Return [x, y] of the center of cell containing provided text 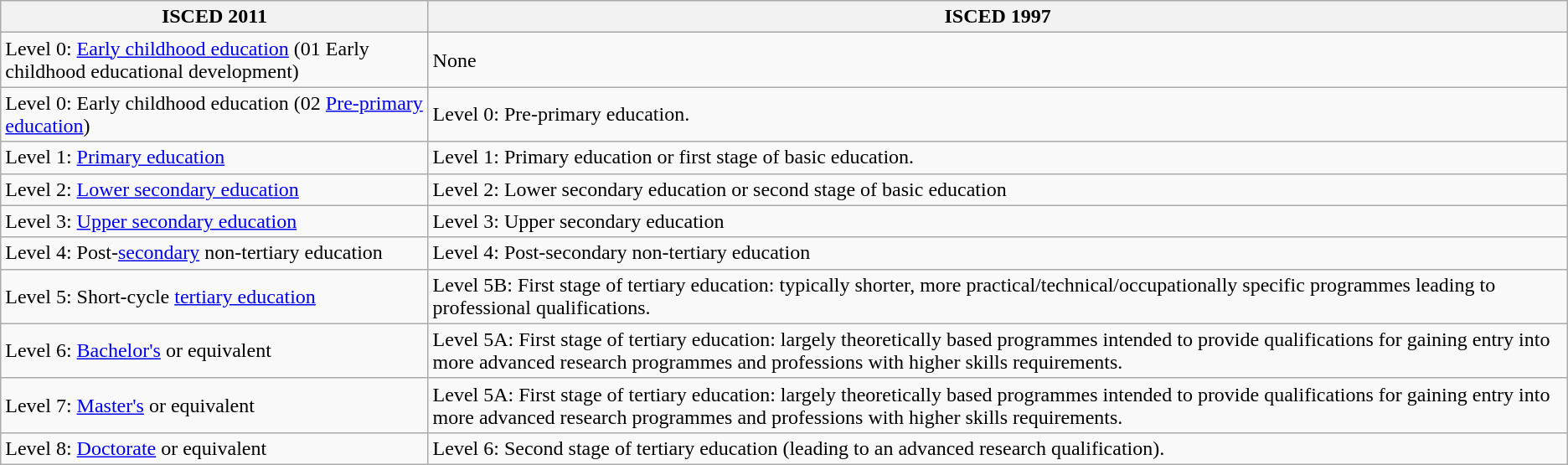
Level 7: Master's or equivalent [214, 406]
Level 6: Bachelor's or equivalent [214, 350]
Level 2: Lower secondary education [214, 189]
Level 0: Early childhood education (01 Early childhood educational development) [214, 60]
ISCED 2011 [214, 17]
Level 8: Doctorate or equivalent [214, 448]
None [998, 60]
Level 0: Early childhood education (02 Pre-primary education) [214, 114]
Level 6: Second stage of tertiary education (leading to an advanced research qualification). [998, 448]
Level 1: Primary education or first stage of basic education. [998, 158]
Level 0: Pre-primary education. [998, 114]
Level 5: Short-cycle tertiary education [214, 297]
Level 1: Primary education [214, 158]
Level 2: Lower secondary education or second stage of basic education [998, 189]
ISCED 1997 [998, 17]
